Determine the [X, Y] coordinate at the center of the cell enclosing the given text.  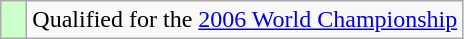
Qualified for the 2006 World Championship [245, 20]
